Pinpoint the cell where the given text exists, returning its (X, Y) midpoint coordinate. 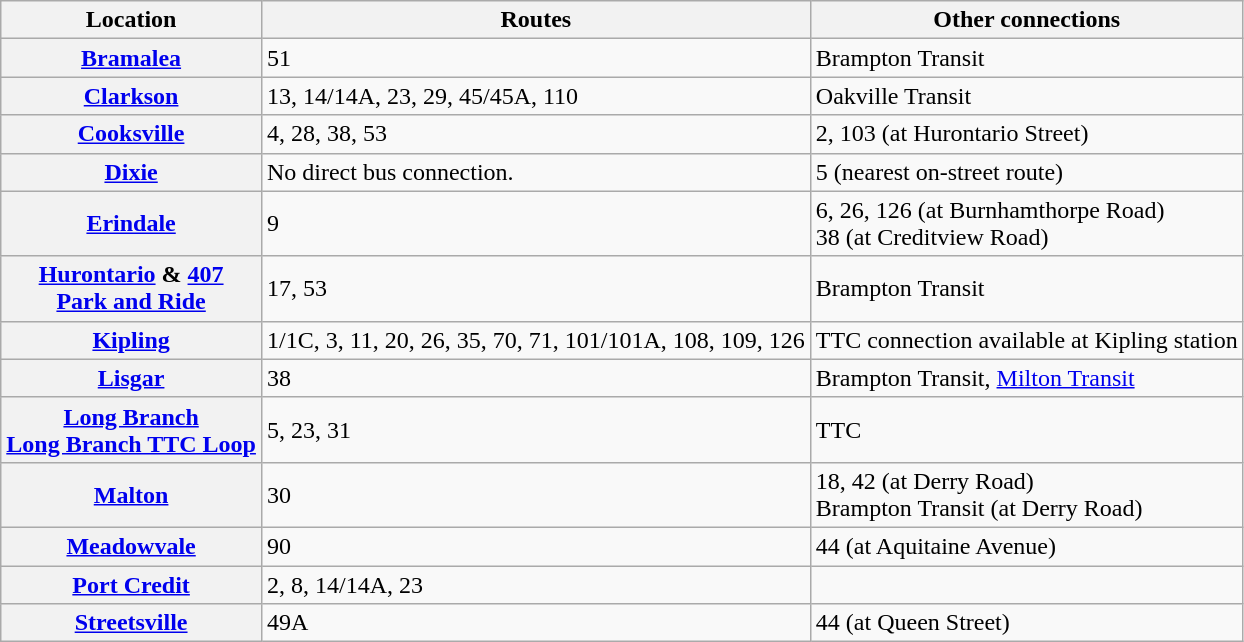
51 (536, 58)
No direct bus connection. (536, 172)
Streetsville (132, 623)
TTC connection available at Kipling station (1026, 340)
Hurontario & 407Park and Ride (132, 288)
90 (536, 546)
Meadowvale (132, 546)
Port Credit (132, 585)
18, 42 (at Derry Road)Brampton Transit (at Derry Road) (1026, 494)
Bramalea (132, 58)
2, 8, 14/14A, 23 (536, 585)
Cooksville (132, 134)
4, 28, 38, 53 (536, 134)
2, 103 (at Hurontario Street) (1026, 134)
5 (nearest on-street route) (1026, 172)
Long BranchLong Branch TTC Loop (132, 430)
Clarkson (132, 96)
13, 14/14A, 23, 29, 45/45A, 110 (536, 96)
17, 53 (536, 288)
1/1C, 3, 11, 20, 26, 35, 70, 71, 101/101A, 108, 109, 126 (536, 340)
Brampton Transit, Milton Transit (1026, 378)
44 (at Aquitaine Avenue) (1026, 546)
TTC (1026, 430)
Routes (536, 20)
9 (536, 224)
Dixie (132, 172)
Lisgar (132, 378)
30 (536, 494)
Other connections (1026, 20)
Oakville Transit (1026, 96)
Erindale (132, 224)
38 (536, 378)
Location (132, 20)
44 (at Queen Street) (1026, 623)
5, 23, 31 (536, 430)
Malton (132, 494)
6, 26, 126 (at Burnhamthorpe Road)38 (at Creditview Road) (1026, 224)
49A (536, 623)
Kipling (132, 340)
